Pinpoint the cell where the given text exists, returning its (X, Y) midpoint coordinate. 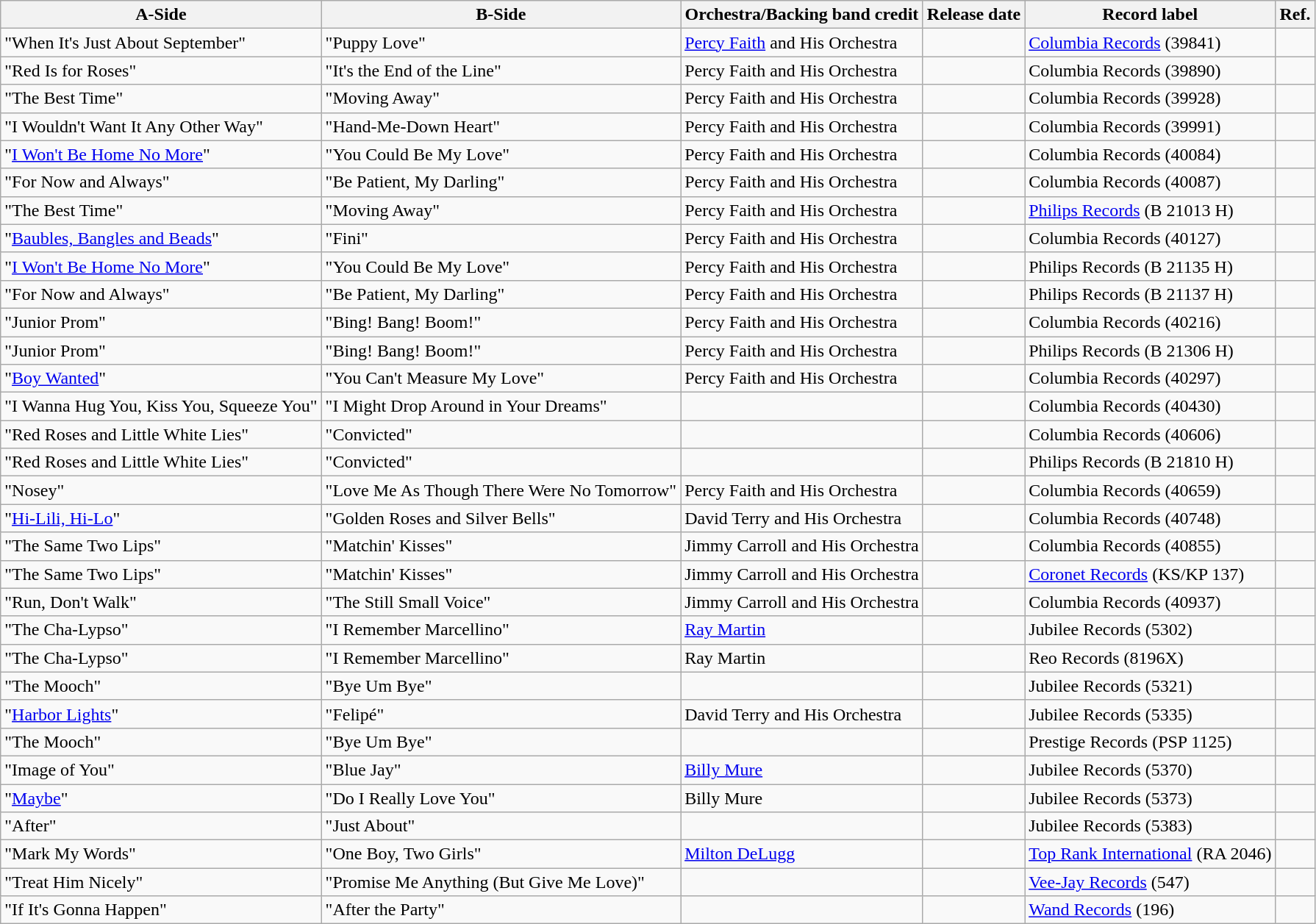
"Just About" (501, 826)
Columbia Records (40748) (1150, 518)
"I Wanna Hug You, Kiss You, Squeeze You" (161, 407)
"If It's Gonna Happen" (161, 910)
"Baubles, Bangles and Beads" (161, 238)
Prestige Records (PSP 1125) (1150, 742)
Release date (973, 15)
Columbia Records (39841) (1150, 43)
"Treat Him Nicely" (161, 882)
"Felipé" (501, 714)
Columbia Records (40855) (1150, 546)
"Maybe" (161, 798)
Columbia Records (40127) (1150, 238)
Columbia Records (40430) (1150, 407)
"After the Party" (501, 910)
"Promise Me Anything (But Give Me Love)" (501, 882)
Vee-Jay Records (547) (1150, 882)
"Red Is for Roses" (161, 71)
"Golden Roses and Silver Bells" (501, 518)
A-Side (161, 15)
Milton DeLugg (802, 854)
"Hi-Lili, Hi-Lo" (161, 518)
"Run, Don't Walk" (161, 602)
Columbia Records (39928) (1150, 99)
Jubilee Records (5383) (1150, 826)
Philips Records (B 21137 H) (1150, 294)
Columbia Records (40606) (1150, 434)
"Do I Really Love You" (501, 798)
Columbia Records (40084) (1150, 154)
B-Side (501, 15)
"Boy Wanted" (161, 379)
Coronet Records (KS/KP 137) (1150, 574)
Columbia Records (40297) (1150, 379)
"You Can't Measure My Love" (501, 379)
Reo Records (8196X) (1150, 658)
Columbia Records (40087) (1150, 182)
"After" (161, 826)
"Blue Jay" (501, 770)
Record label (1150, 15)
"One Boy, Two Girls" (501, 854)
"Hand-Me-Down Heart" (501, 126)
"Love Me As Though There Were No Tomorrow" (501, 490)
"When It's Just About September" (161, 43)
"The Still Small Voice" (501, 602)
"Mark My Words" (161, 854)
Columbia Records (39991) (1150, 126)
Orchestra/Backing band credit (802, 15)
Columbia Records (40659) (1150, 490)
"Fini" (501, 238)
Jubilee Records (5321) (1150, 686)
"I Wouldn't Want It Any Other Way" (161, 126)
Top Rank International (RA 2046) (1150, 854)
"Image of You" (161, 770)
"Puppy Love" (501, 43)
"Harbor Lights" (161, 714)
Columbia Records (39890) (1150, 71)
Philips Records (B 21306 H) (1150, 351)
Jubilee Records (5370) (1150, 770)
Philips Records (B 21013 H) (1150, 210)
Columbia Records (40937) (1150, 602)
Jubilee Records (5335) (1150, 714)
"It's the End of the Line" (501, 71)
"Nosey" (161, 490)
Philips Records (B 21810 H) (1150, 462)
Jubilee Records (5302) (1150, 630)
Ref. (1295, 15)
"I Might Drop Around in Your Dreams" (501, 407)
Wand Records (196) (1150, 910)
Columbia Records (40216) (1150, 322)
Philips Records (B 21135 H) (1150, 266)
Jubilee Records (5373) (1150, 798)
